Capture the cell that displays the provided text and extract its [x, y] central coordinate. 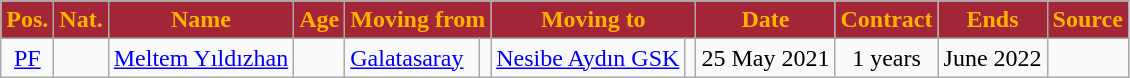
June 2022 [992, 58]
Nat. [81, 20]
Moving from [418, 20]
Meltem Yıldızhan [200, 58]
Source [1088, 20]
Date [766, 20]
Ends [992, 20]
Moving to [594, 20]
25 May 2021 [766, 58]
Pos. [28, 20]
Galatasaray [412, 58]
Nesibe Aydın GSK [588, 58]
1 years [886, 58]
Name [200, 20]
PF [28, 58]
Contract [886, 20]
Age [320, 20]
